Locate the cell with the specified text and output its [x, y] center coordinate. 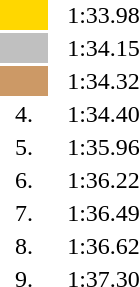
5. [24, 147]
6. [24, 180]
8. [24, 246]
7. [24, 213]
4. [24, 114]
